Provide the [x, y] coordinate of the cell's center where the given text is located.  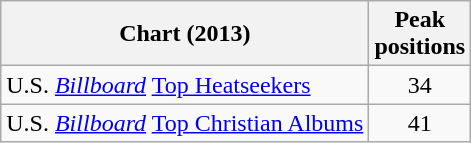
34 [420, 85]
Peak positions [420, 34]
Chart (2013) [185, 34]
U.S. Billboard Top Heatseekers [185, 85]
41 [420, 123]
U.S. Billboard Top Christian Albums [185, 123]
